Determine the (x, y) coordinate at the center of the cell enclosing the given text.  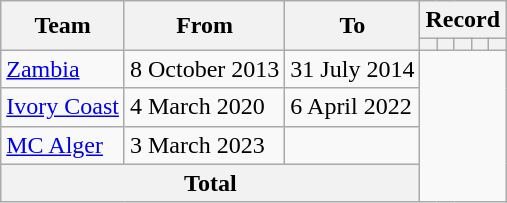
Total (210, 183)
Zambia (63, 69)
3 March 2023 (204, 145)
6 April 2022 (352, 107)
Record (463, 20)
From (204, 26)
31 July 2014 (352, 69)
Ivory Coast (63, 107)
4 March 2020 (204, 107)
To (352, 26)
8 October 2013 (204, 69)
Team (63, 26)
MC Alger (63, 145)
